Locate the cell with the specified text and output its [x, y] center coordinate. 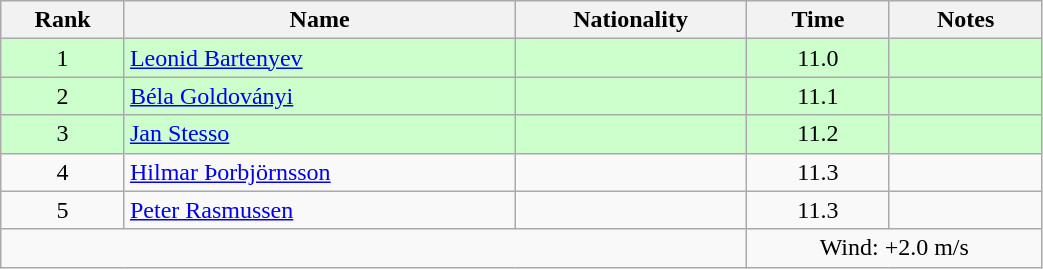
4 [63, 172]
Jan Stesso [319, 134]
11.2 [818, 134]
2 [63, 96]
5 [63, 210]
Hilmar Þorbjörnsson [319, 172]
Leonid Bartenyev [319, 58]
Wind: +2.0 m/s [894, 248]
3 [63, 134]
Nationality [631, 20]
Name [319, 20]
11.1 [818, 96]
Peter Rasmussen [319, 210]
Béla Goldoványi [319, 96]
Notes [966, 20]
1 [63, 58]
Time [818, 20]
11.0 [818, 58]
Rank [63, 20]
